From the cell containing the given text, extract its center point as [X, Y] coordinate. 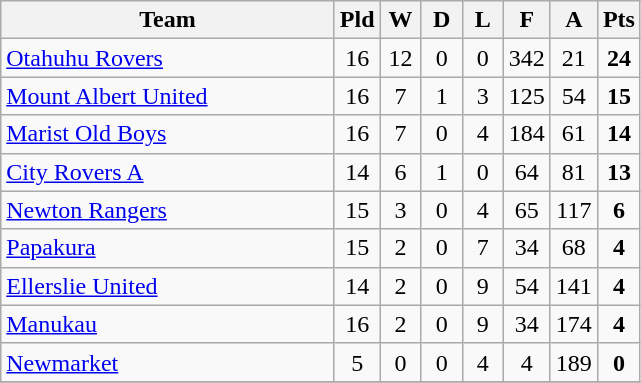
F [526, 20]
City Rovers A [168, 172]
Ellerslie United [168, 286]
Newmarket [168, 362]
184 [526, 134]
Pts [618, 20]
125 [526, 96]
141 [574, 286]
Newton Rangers [168, 210]
Otahuhu Rovers [168, 58]
13 [618, 172]
L [482, 20]
342 [526, 58]
A [574, 20]
Manukau [168, 324]
81 [574, 172]
5 [357, 362]
Mount Albert United [168, 96]
Pld [357, 20]
65 [526, 210]
Papakura [168, 248]
W [400, 20]
Team [168, 20]
64 [526, 172]
189 [574, 362]
24 [618, 58]
117 [574, 210]
68 [574, 248]
21 [574, 58]
174 [574, 324]
12 [400, 58]
61 [574, 134]
Marist Old Boys [168, 134]
D [442, 20]
